Pinpoint the cell where the given text exists, returning its (x, y) midpoint coordinate. 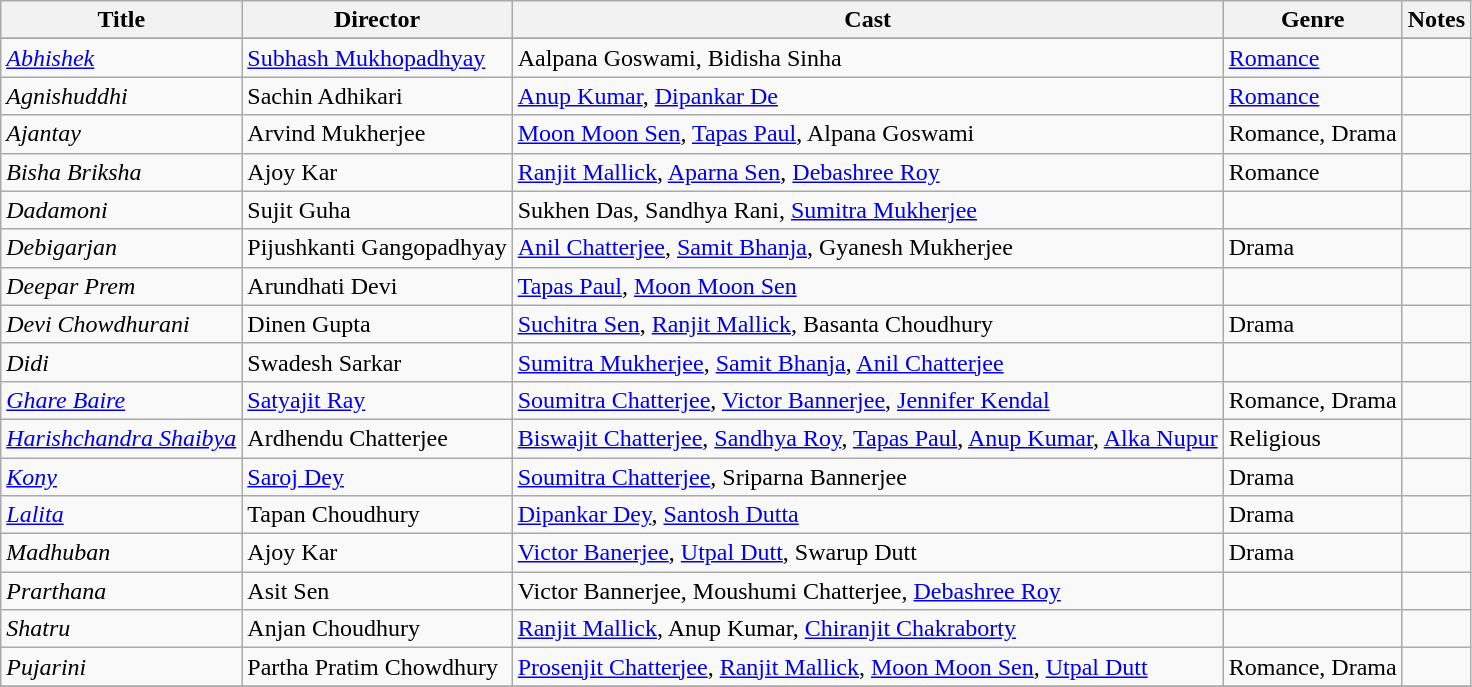
Shatru (122, 629)
Biswajit Chatterjee, Sandhya Roy, Tapas Paul, Anup Kumar, Alka Nupur (868, 438)
Prosenjit Chatterjee, Ranjit Mallick, Moon Moon Sen, Utpal Dutt (868, 667)
Sachin Adhikari (377, 96)
Suchitra Sen, Ranjit Mallick, Basanta Choudhury (868, 324)
Director (377, 20)
Dinen Gupta (377, 324)
Lalita (122, 515)
Sukhen Das, Sandhya Rani, Sumitra Mukherjee (868, 210)
Sumitra Mukherjee, Samit Bhanja, Anil Chatterjee (868, 362)
Deepar Prem (122, 286)
Dipankar Dey, Santosh Dutta (868, 515)
Prarthana (122, 591)
Devi Chowdhurani (122, 324)
Satyajit Ray (377, 400)
Arvind Mukherjee (377, 134)
Dadamoni (122, 210)
Anup Kumar, Dipankar De (868, 96)
Madhuban (122, 553)
Pijushkanti Gangopadhyay (377, 248)
Victor Banerjee, Utpal Dutt, Swarup Dutt (868, 553)
Genre (1312, 20)
Anjan Choudhury (377, 629)
Anil Chatterjee, Samit Bhanja, Gyanesh Mukherjee (868, 248)
Harishchandra Shaibya (122, 438)
Swadesh Sarkar (377, 362)
Soumitra Chatterjee, Sriparna Bannerjee (868, 477)
Partha Pratim Chowdhury (377, 667)
Kony (122, 477)
Bisha Briksha (122, 172)
Ajantay (122, 134)
Didi (122, 362)
Tapas Paul, Moon Moon Sen (868, 286)
Agnishuddhi (122, 96)
Aalpana Goswami, Bidisha Sinha (868, 58)
Ranjit Mallick, Aparna Sen, Debashree Roy (868, 172)
Moon Moon Sen, Tapas Paul, Alpana Goswami (868, 134)
Victor Bannerjee, Moushumi Chatterjee, Debashree Roy (868, 591)
Religious (1312, 438)
Tapan Choudhury (377, 515)
Ghare Baire (122, 400)
Ranjit Mallick, Anup Kumar, Chiranjit Chakraborty (868, 629)
Abhishek (122, 58)
Sujit Guha (377, 210)
Subhash Mukhopadhyay (377, 58)
Arundhati Devi (377, 286)
Ardhendu Chatterjee (377, 438)
Debigarjan (122, 248)
Pujarini (122, 667)
Cast (868, 20)
Asit Sen (377, 591)
Notes (1436, 20)
Title (122, 20)
Soumitra Chatterjee, Victor Bannerjee, Jennifer Kendal (868, 400)
Saroj Dey (377, 477)
